Extract the (X, Y) coordinate from the center of the cell holding the provided text.  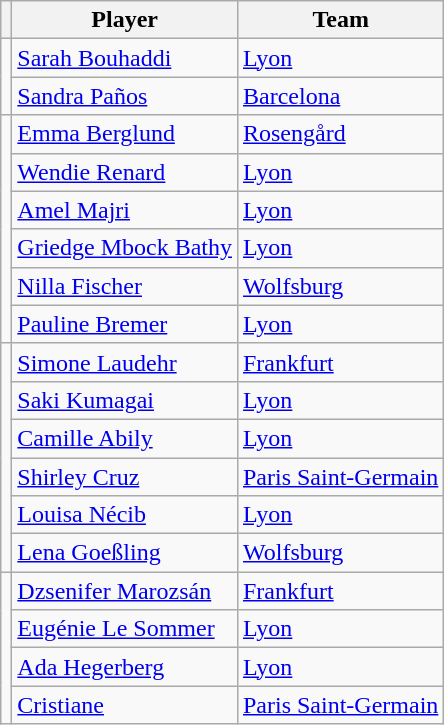
Eugénie Le Sommer (125, 629)
Simone Laudehr (125, 362)
Saki Kumagai (125, 400)
Sarah Bouhaddi (125, 58)
Sandra Paños (125, 96)
Griedge Mbock Bathy (125, 248)
Nilla Fischer (125, 286)
Dzsenifer Marozsán (125, 591)
Barcelona (340, 96)
Camille Abily (125, 438)
Team (340, 20)
Lena Goeßling (125, 553)
Ada Hegerberg (125, 667)
Wendie Renard (125, 172)
Emma Berglund (125, 134)
Cristiane (125, 705)
Louisa Nécib (125, 515)
Shirley Cruz (125, 477)
Pauline Bremer (125, 324)
Rosengård (340, 134)
Player (125, 20)
Amel Majri (125, 210)
